Pinpoint the cell where the given text exists, returning its [x, y] midpoint coordinate. 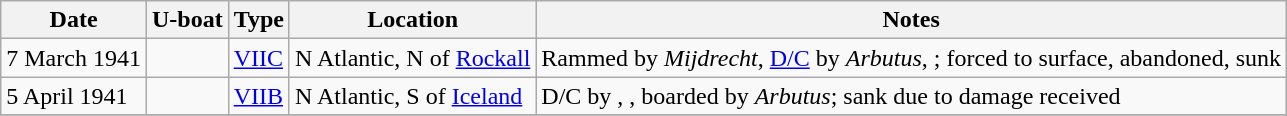
Notes [912, 20]
N Atlantic, S of Iceland [412, 96]
N Atlantic, N of Rockall [412, 58]
Rammed by Mijdrecht, D/C by Arbutus, ; forced to surface, abandoned, sunk [912, 58]
Date [74, 20]
VIIC [258, 58]
Location [412, 20]
VIIB [258, 96]
D/C by , , boarded by Arbutus; sank due to damage received [912, 96]
Type [258, 20]
U-boat [187, 20]
5 April 1941 [74, 96]
7 March 1941 [74, 58]
